Search for the cell housing the specified text and yield its (X, Y) center coordinate. 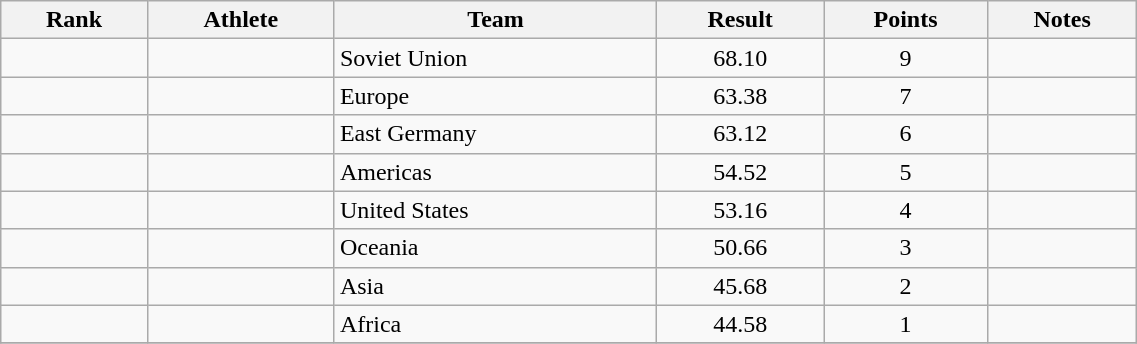
63.38 (740, 96)
44.58 (740, 324)
5 (906, 172)
2 (906, 286)
Soviet Union (495, 58)
Result (740, 20)
45.68 (740, 286)
54.52 (740, 172)
53.16 (740, 210)
1 (906, 324)
Oceania (495, 248)
Notes (1062, 20)
Americas (495, 172)
63.12 (740, 134)
9 (906, 58)
Rank (74, 20)
6 (906, 134)
Athlete (240, 20)
Points (906, 20)
Asia (495, 286)
Team (495, 20)
Europe (495, 96)
3 (906, 248)
7 (906, 96)
United States (495, 210)
4 (906, 210)
East Germany (495, 134)
50.66 (740, 248)
Africa (495, 324)
68.10 (740, 58)
